Return the [x, y] coordinate for the center point of the cell that contains the specified text.  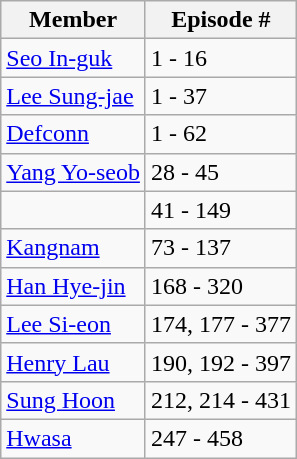
Han Hye-jin [74, 286]
212, 214 - 431 [220, 400]
174, 177 - 377 [220, 324]
190, 192 - 397 [220, 362]
Defconn [74, 134]
73 - 137 [220, 248]
Sung Hoon [74, 400]
Episode # [220, 20]
41 - 149 [220, 210]
Lee Sung-jae [74, 96]
Hwasa [74, 438]
247 - 458 [220, 438]
1 - 37 [220, 96]
Henry Lau [74, 362]
28 - 45 [220, 172]
Yang Yo-seob [74, 172]
1 - 62 [220, 134]
Seo In-guk [74, 58]
1 - 16 [220, 58]
Member [74, 20]
Kangnam [74, 248]
168 - 320 [220, 286]
Lee Si-eon [74, 324]
